Determine the [x, y] coordinate at the center of the cell enclosing the given text.  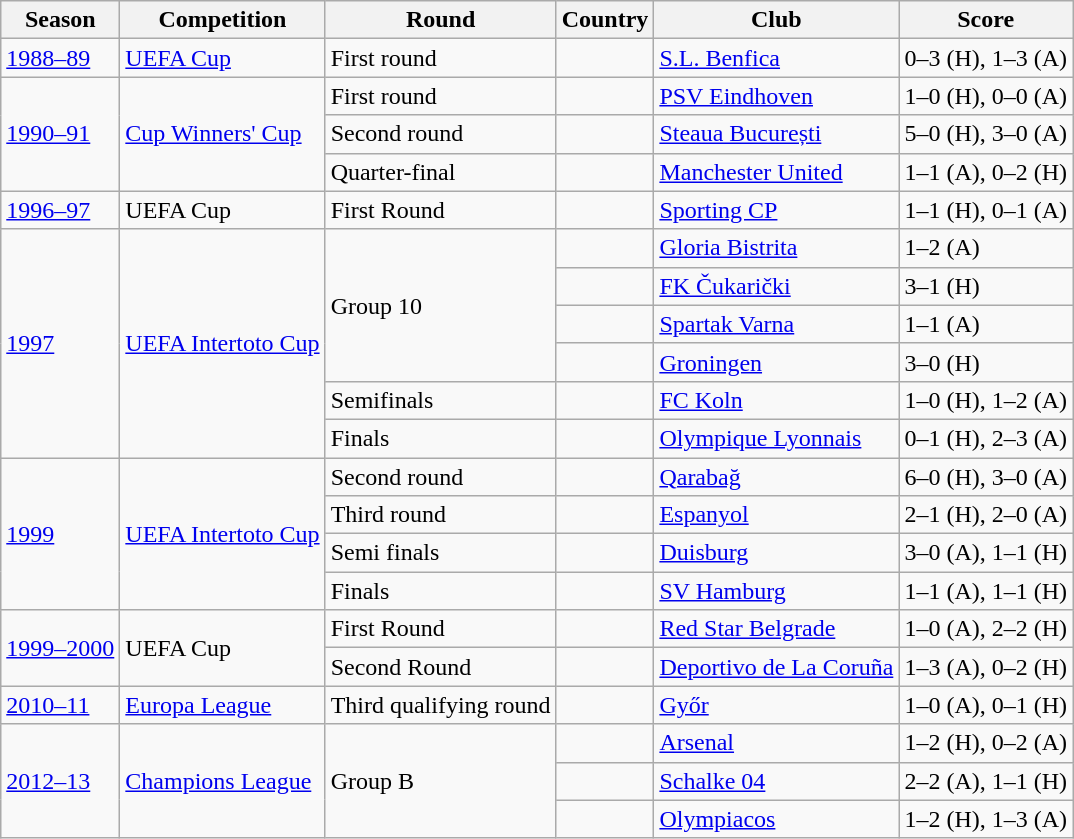
0–3 (H), 1–3 (A) [986, 58]
Country [605, 20]
Olympiacos [776, 819]
1–1 (A), 1–1 (H) [986, 591]
1–2 (A) [986, 248]
Semi finals [440, 553]
Cup Winners' Cup [222, 134]
1–0 (H), 1–2 (A) [986, 400]
Third qualifying round [440, 705]
Espanyol [776, 515]
1990–91 [60, 134]
Red Star Belgrade [776, 629]
1–0 (A), 0–1 (H) [986, 705]
FC Koln [776, 400]
1–0 (A), 2–2 (H) [986, 629]
Qarabağ [776, 477]
Manchester United [776, 172]
Round [440, 20]
Groningen [776, 362]
Competition [222, 20]
Group 10 [440, 305]
FK Čukarički [776, 286]
1–1 (A), 0–2 (H) [986, 172]
SV Hamburg [776, 591]
3–0 (A), 1–1 (H) [986, 553]
Schalke 04 [776, 781]
Győr [776, 705]
3–0 (H) [986, 362]
5–0 (H), 3–0 (A) [986, 134]
Season [60, 20]
Deportivo de La Coruña [776, 667]
Steaua București [776, 134]
1–2 (H), 1–3 (A) [986, 819]
Quarter-final [440, 172]
1999–2000 [60, 648]
0–1 (H), 2–3 (A) [986, 438]
1–1 (A) [986, 324]
PSV Eindhoven [776, 96]
Group B [440, 781]
2012–13 [60, 781]
3–1 (H) [986, 286]
1–1 (H), 0–1 (A) [986, 210]
1997 [60, 343]
1–2 (H), 0–2 (A) [986, 743]
Gloria Bistrita [776, 248]
Spartak Varna [776, 324]
Score [986, 20]
Club [776, 20]
Champions League [222, 781]
Olympique Lyonnais [776, 438]
6–0 (H), 3–0 (A) [986, 477]
1999 [60, 534]
2010–11 [60, 705]
Sporting CP [776, 210]
Third round [440, 515]
1996–97 [60, 210]
Second Round [440, 667]
1–0 (H), 0–0 (A) [986, 96]
1–3 (A), 0–2 (H) [986, 667]
2–1 (H), 2–0 (A) [986, 515]
2–2 (A), 1–1 (H) [986, 781]
1988–89 [60, 58]
S.L. Benfica [776, 58]
Duisburg [776, 553]
Arsenal [776, 743]
Europa League [222, 705]
Semifinals [440, 400]
